Find where the given text appears and provide that cell's center as (X, Y) coordinate. 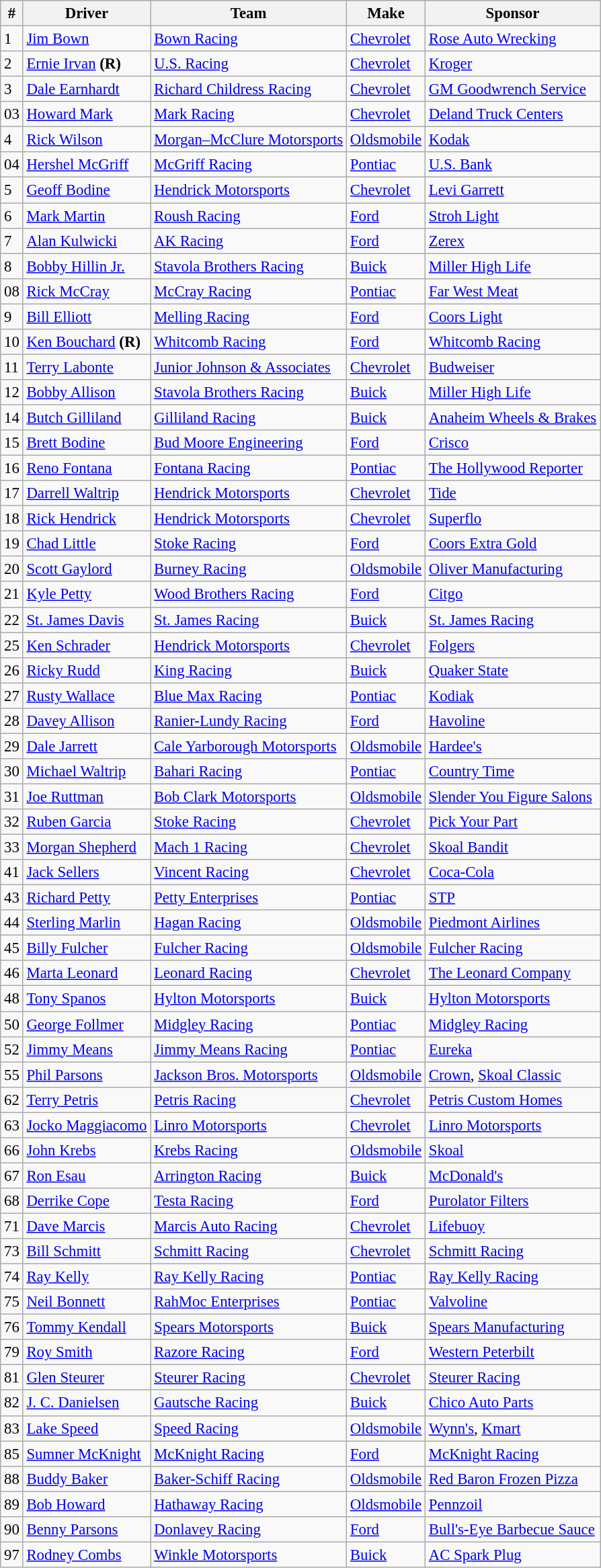
Oliver Manufacturing (512, 569)
1 (12, 39)
U.S. Racing (249, 64)
Bown Racing (249, 39)
04 (12, 165)
5 (12, 190)
The Leonard Company (512, 974)
14 (12, 417)
Terry Petris (87, 1100)
Bull's-Eye Barbecue Sauce (512, 1530)
52 (12, 1049)
97 (12, 1555)
Mark Racing (249, 114)
Team (249, 13)
King Racing (249, 670)
Rick Wilson (87, 140)
43 (12, 898)
Bob Clark Motorsports (249, 796)
03 (12, 114)
73 (12, 1251)
45 (12, 948)
Kodiak (512, 696)
Driver (87, 13)
90 (12, 1530)
Rodney Combs (87, 1555)
The Hollywood Reporter (512, 468)
29 (12, 746)
08 (12, 291)
Sterling Marlin (87, 923)
Leonard Racing (249, 974)
Roy Smith (87, 1352)
Bill Elliott (87, 317)
Dave Marcis (87, 1226)
Deland Truck Centers (512, 114)
18 (12, 519)
Western Peterbilt (512, 1352)
62 (12, 1100)
Ken Schrader (87, 645)
Davey Allison (87, 721)
Melling Racing (249, 317)
Scott Gaylord (87, 569)
Ernie Irvan (R) (87, 64)
Rick Hendrick (87, 519)
Rick McCray (87, 291)
Darrell Waltrip (87, 493)
Morgan–McClure Motorsports (249, 140)
Arrington Racing (249, 1175)
Superflo (512, 519)
Ron Esau (87, 1175)
Red Baron Frozen Pizza (512, 1479)
Wood Brothers Racing (249, 595)
Valvoline (512, 1302)
Hathaway Racing (249, 1504)
25 (12, 645)
Jimmy Means (87, 1049)
Phil Parsons (87, 1075)
McDonald's (512, 1175)
Lake Speed (87, 1428)
88 (12, 1479)
Jimmy Means Racing (249, 1049)
Hagan Racing (249, 923)
19 (12, 544)
63 (12, 1125)
Piedmont Airlines (512, 923)
Michael Waltrip (87, 772)
Crown, Skoal Classic (512, 1075)
Chad Little (87, 544)
21 (12, 595)
Howard Mark (87, 114)
Skoal Bandit (512, 848)
15 (12, 443)
Bobby Allison (87, 393)
33 (12, 848)
Cale Yarborough Motorsports (249, 746)
Coca-Cola (512, 872)
Marcis Auto Racing (249, 1226)
66 (12, 1151)
8 (12, 266)
31 (12, 796)
75 (12, 1302)
Bahari Racing (249, 772)
17 (12, 493)
Stroh Light (512, 216)
Gilliland Racing (249, 417)
Rusty Wallace (87, 696)
Butch Gilliland (87, 417)
Ranier-Lundy Racing (249, 721)
Dale Earnhardt (87, 89)
Kyle Petty (87, 595)
GM Goodwrench Service (512, 89)
Tony Spanos (87, 999)
Reno Fontana (87, 468)
Jackson Bros. Motorsports (249, 1075)
Petris Custom Homes (512, 1100)
Bobby Hillin Jr. (87, 266)
Buddy Baker (87, 1479)
Speed Racing (249, 1428)
Marta Leonard (87, 974)
Chico Auto Parts (512, 1403)
George Follmer (87, 1024)
Tommy Kendall (87, 1327)
6 (12, 216)
Alan Kulwicki (87, 241)
Zerex (512, 241)
Slender You Figure Salons (512, 796)
16 (12, 468)
Quaker State (512, 670)
Make (386, 13)
Budweiser (512, 367)
Mach 1 Racing (249, 848)
Crisco (512, 443)
Tide (512, 493)
St. James Davis (87, 620)
74 (12, 1277)
Spears Manufacturing (512, 1327)
32 (12, 822)
Neil Bonnett (87, 1302)
Jocko Maggiacomo (87, 1125)
Ken Bouchard (R) (87, 342)
Bill Schmitt (87, 1251)
John Krebs (87, 1151)
Donlavey Racing (249, 1530)
81 (12, 1378)
Gautsche Racing (249, 1403)
Winkle Motorsports (249, 1555)
Levi Garrett (512, 190)
Baker-Schiff Racing (249, 1479)
Sumner McKnight (87, 1454)
12 (12, 393)
Citgo (512, 595)
Purolator Filters (512, 1201)
Wynn's, Kmart (512, 1428)
11 (12, 367)
89 (12, 1504)
Blue Max Racing (249, 696)
Brett Bodine (87, 443)
3 (12, 89)
Coors Light (512, 317)
28 (12, 721)
Billy Fulcher (87, 948)
2 (12, 64)
79 (12, 1352)
Geoff Bodine (87, 190)
Folgers (512, 645)
Krebs Racing (249, 1151)
Derrike Cope (87, 1201)
27 (12, 696)
Jim Bown (87, 39)
22 (12, 620)
Mark Martin (87, 216)
Richard Childress Racing (249, 89)
9 (12, 317)
30 (12, 772)
J. C. Danielsen (87, 1403)
85 (12, 1454)
Razore Racing (249, 1352)
Terry Labonte (87, 367)
68 (12, 1201)
Glen Steurer (87, 1378)
41 (12, 872)
STP (512, 898)
Fontana Racing (249, 468)
Anaheim Wheels & Brakes (512, 417)
Benny Parsons (87, 1530)
Testa Racing (249, 1201)
10 (12, 342)
AK Racing (249, 241)
76 (12, 1327)
Joe Ruttman (87, 796)
82 (12, 1403)
Vincent Racing (249, 872)
7 (12, 241)
48 (12, 999)
67 (12, 1175)
55 (12, 1075)
Petty Enterprises (249, 898)
Skoal (512, 1151)
Jack Sellers (87, 872)
Bud Moore Engineering (249, 443)
# (12, 13)
McGriff Racing (249, 165)
20 (12, 569)
Country Time (512, 772)
Hardee's (512, 746)
Bob Howard (87, 1504)
Burney Racing (249, 569)
Coors Extra Gold (512, 544)
Morgan Shepherd (87, 848)
Far West Meat (512, 291)
Richard Petty (87, 898)
Eureka (512, 1049)
Hershel McGriff (87, 165)
Spears Motorsports (249, 1327)
26 (12, 670)
Havoline (512, 721)
Kodak (512, 140)
Ray Kelly (87, 1277)
Ruben Garcia (87, 822)
U.S. Bank (512, 165)
Pick Your Part (512, 822)
Junior Johnson & Associates (249, 367)
46 (12, 974)
Ricky Rudd (87, 670)
Roush Racing (249, 216)
4 (12, 140)
Rose Auto Wrecking (512, 39)
71 (12, 1226)
83 (12, 1428)
McCray Racing (249, 291)
Kroger (512, 64)
Petris Racing (249, 1100)
AC Spark Plug (512, 1555)
RahMoc Enterprises (249, 1302)
Dale Jarrett (87, 746)
50 (12, 1024)
44 (12, 923)
Sponsor (512, 13)
Lifebuoy (512, 1226)
Pennzoil (512, 1504)
